For the text-containing cell, return its midpoint in [X, Y] coordinate format. 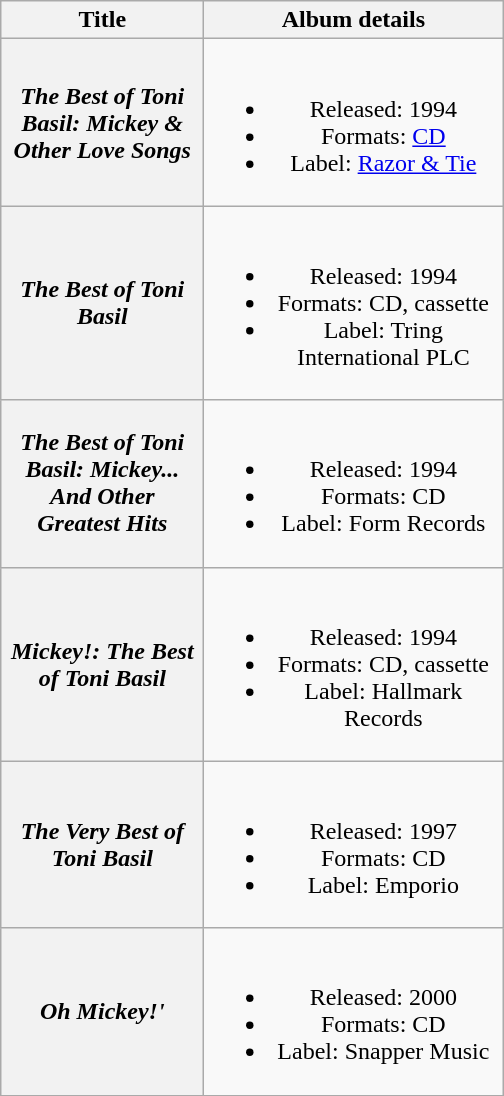
Album details [354, 20]
The Best of Toni Basil: Mickey... And Other Greatest Hits [102, 484]
Title [102, 20]
Released: 1994Formats: CD, cassetteLabel: Hallmark Records [354, 664]
Released: 2000Formats: CDLabel: Snapper Music [354, 1012]
Released: 1994Formats: CD, cassetteLabel: Tring International PLC [354, 303]
Released: 1994Formats: CDLabel: Razor & Tie [354, 122]
Mickey!: The Best of Toni Basil [102, 664]
Released: 1997Formats: CDLabel: Emporio [354, 844]
The Best of Toni Basil [102, 303]
The Best of Toni Basil: Mickey & Other Love Songs [102, 122]
Released: 1994Formats: CDLabel: Form Records [354, 484]
The Very Best of Toni Basil [102, 844]
Oh Mickey!' [102, 1012]
